Pinpoint the cell where the given text exists, returning its [X, Y] midpoint coordinate. 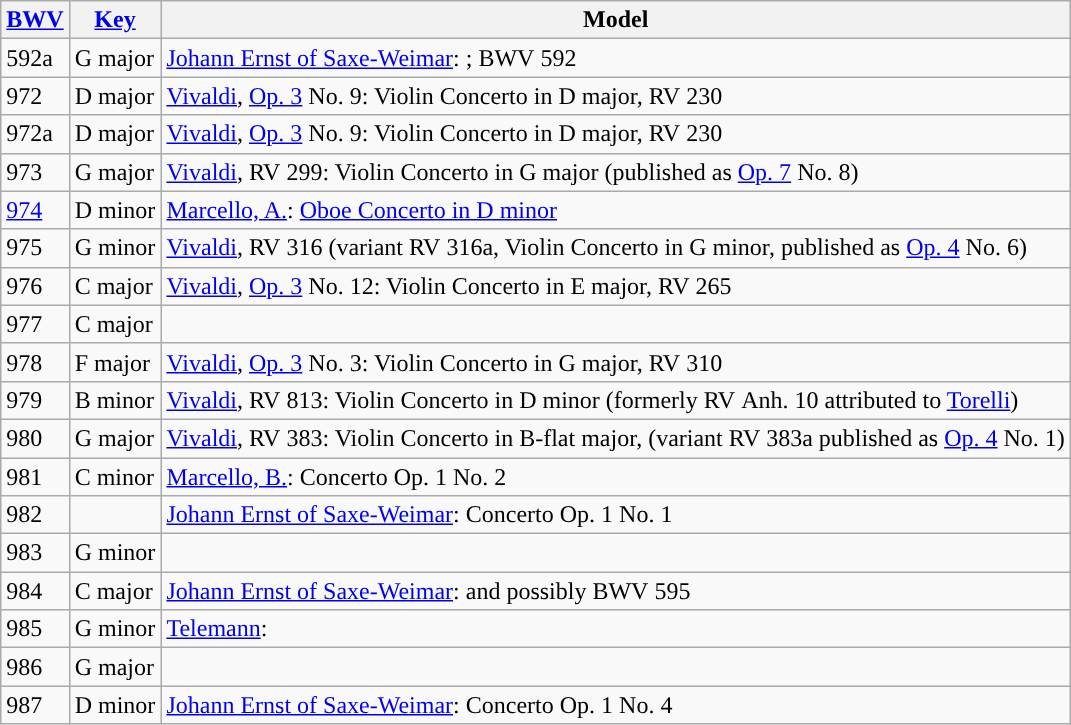
592a [35, 58]
Johann Ernst of Saxe-Weimar: ; BWV 592 [616, 58]
977 [35, 324]
Telemann: [616, 629]
Vivaldi, RV 316 (variant RV 316a, Violin Concerto in G minor, published as Op. 4 No. 6) [616, 248]
986 [35, 667]
B minor [115, 400]
BWV [35, 20]
985 [35, 629]
979 [35, 400]
Vivaldi, RV 813: Violin Concerto in D minor (formerly RV Anh. 10 attributed to Torelli) [616, 400]
Vivaldi, RV 383: Violin Concerto in B-flat major, (variant RV 383a published as Op. 4 No. 1) [616, 438]
984 [35, 591]
C minor [115, 477]
Marcello, B.: Concerto Op. 1 No. 2 [616, 477]
980 [35, 438]
Model [616, 20]
975 [35, 248]
983 [35, 553]
972 [35, 96]
982 [35, 515]
Johann Ernst of Saxe-Weimar: and possibly BWV 595 [616, 591]
Vivaldi, RV 299: Violin Concerto in G major (published as Op. 7 No. 8) [616, 172]
974 [35, 210]
972a [35, 134]
Marcello, A.: Oboe Concerto in D minor [616, 210]
Johann Ernst of Saxe-Weimar: Concerto Op. 1 No. 1 [616, 515]
987 [35, 705]
F major [115, 362]
Key [115, 20]
Johann Ernst of Saxe-Weimar: Concerto Op. 1 No. 4 [616, 705]
Vivaldi, Op. 3 No. 12: Violin Concerto in E major, RV 265 [616, 286]
976 [35, 286]
981 [35, 477]
978 [35, 362]
Vivaldi, Op. 3 No. 3: Violin Concerto in G major, RV 310 [616, 362]
973 [35, 172]
